Output the (X, Y) coordinate of the center of the cell containing the given text.  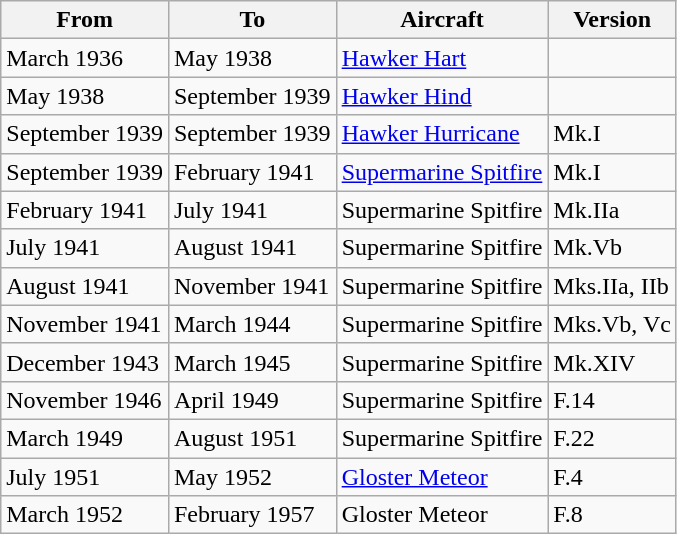
From (85, 20)
December 1943 (85, 362)
F.4 (612, 477)
Mk.XIV (612, 362)
August 1951 (252, 438)
Mk.IIa (612, 210)
March 1952 (85, 515)
F.8 (612, 515)
March 1936 (85, 58)
Mk.Vb (612, 248)
February 1957 (252, 515)
November 1946 (85, 400)
March 1949 (85, 438)
Hawker Hind (442, 96)
Aircraft (442, 20)
Mks.IIa, IIb (612, 286)
F.22 (612, 438)
To (252, 20)
Hawker Hart (442, 58)
May 1952 (252, 477)
March 1945 (252, 362)
F.14 (612, 400)
April 1949 (252, 400)
July 1951 (85, 477)
Version (612, 20)
Mks.Vb, Vc (612, 324)
Hawker Hurricane (442, 134)
March 1944 (252, 324)
